Pinpoint the cell where the given text exists, returning its [x, y] midpoint coordinate. 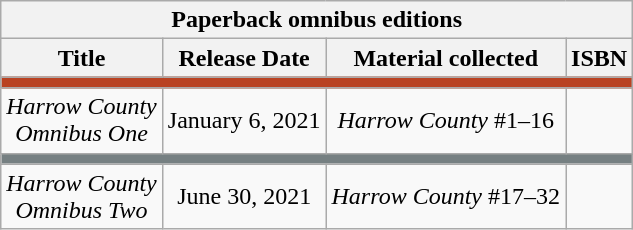
Harrow CountyOmnibus One [82, 120]
Title [82, 58]
Harrow CountyOmnibus Two [82, 196]
Material collected [446, 58]
Harrow County #17–32 [446, 196]
ISBN [600, 58]
Harrow County #1–16 [446, 120]
January 6, 2021 [244, 120]
Release Date [244, 58]
June 30, 2021 [244, 196]
Paperback omnibus editions [317, 20]
